Return the (x, y) coordinate for the center point of the cell that contains the specified text.  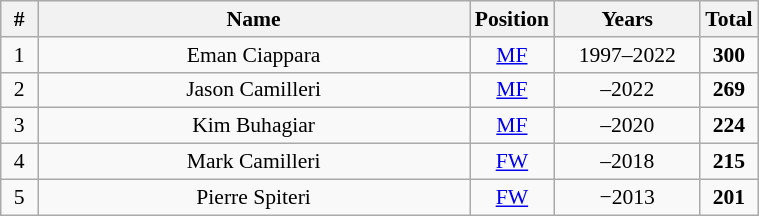
–2022 (627, 90)
Pierre Spiteri (254, 197)
201 (728, 197)
3 (20, 126)
269 (728, 90)
Position (512, 19)
Name (254, 19)
215 (728, 162)
−2013 (627, 197)
1997–2022 (627, 55)
Total (728, 19)
Jason Camilleri (254, 90)
1 (20, 55)
300 (728, 55)
2 (20, 90)
Years (627, 19)
Eman Ciappara (254, 55)
# (20, 19)
5 (20, 197)
–2018 (627, 162)
Mark Camilleri (254, 162)
4 (20, 162)
224 (728, 126)
Kim Buhagiar (254, 126)
–2020 (627, 126)
